Capture the cell that displays the provided text and extract its (x, y) central coordinate. 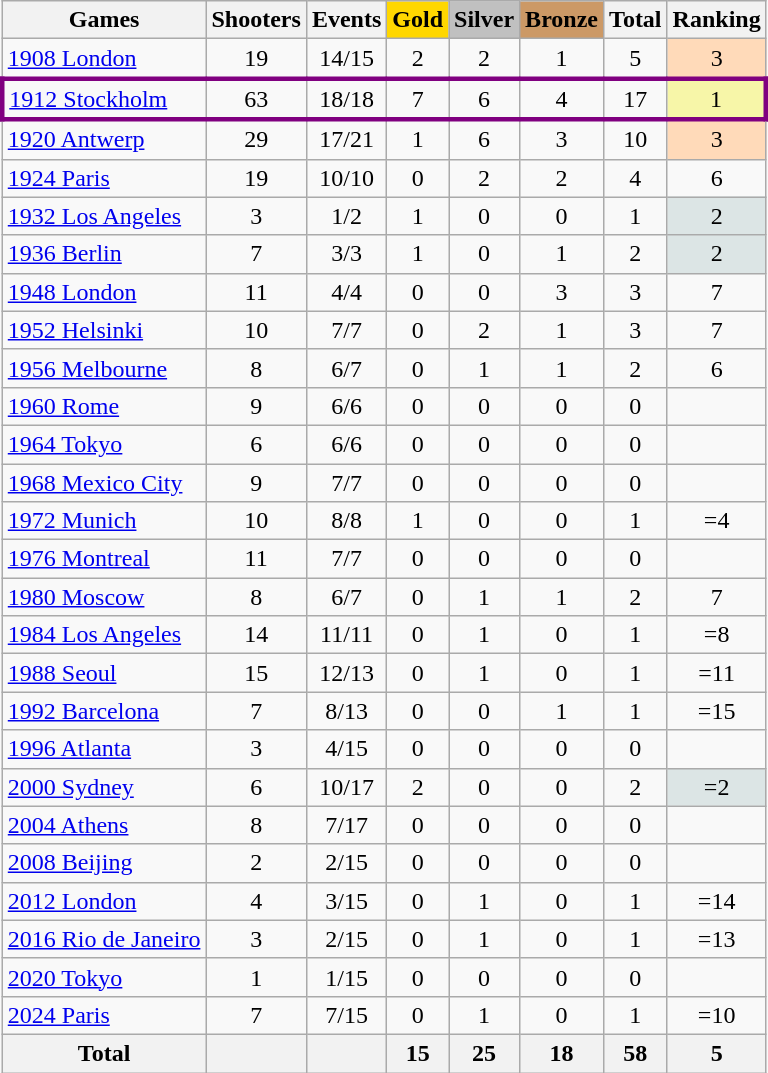
3/3 (346, 254)
=8 (716, 635)
29 (256, 139)
Bronze (562, 20)
1952 Helsinki (104, 330)
1976 Montreal (104, 559)
1/2 (346, 216)
1972 Munich (104, 521)
8/8 (346, 521)
1960 Rome (104, 406)
2008 Beijing (104, 863)
7/17 (346, 825)
1968 Mexico City (104, 483)
2000 Sydney (104, 787)
2020 Tokyo (104, 977)
1/15 (346, 977)
10/10 (346, 178)
Gold (418, 20)
4/4 (346, 292)
1908 London (104, 59)
2016 Rio de Janeiro (104, 939)
1984 Los Angeles (104, 635)
1996 Atlanta (104, 749)
3/15 (346, 901)
4/15 (346, 749)
Shooters (256, 20)
2024 Paris (104, 1015)
8/13 (346, 711)
1912 Stockholm (104, 98)
12/13 (346, 673)
=2 (716, 787)
Ranking (716, 20)
14/15 (346, 59)
=10 (716, 1015)
=11 (716, 673)
25 (484, 1053)
63 (256, 98)
=13 (716, 939)
Silver (484, 20)
1932 Los Angeles (104, 216)
Games (104, 20)
1920 Antwerp (104, 139)
1980 Moscow (104, 597)
1924 Paris (104, 178)
18 (562, 1053)
17/21 (346, 139)
2004 Athens (104, 825)
11/11 (346, 635)
1956 Melbourne (104, 368)
=14 (716, 901)
1964 Tokyo (104, 444)
1948 London (104, 292)
2012 London (104, 901)
17 (636, 98)
7/15 (346, 1015)
10/17 (346, 787)
=15 (716, 711)
14 (256, 635)
1988 Seoul (104, 673)
18/18 (346, 98)
Events (346, 20)
1992 Barcelona (104, 711)
58 (636, 1053)
=4 (716, 521)
1936 Berlin (104, 254)
